Scan for the cell matching the given text and deliver its (x, y) coordinate at center. 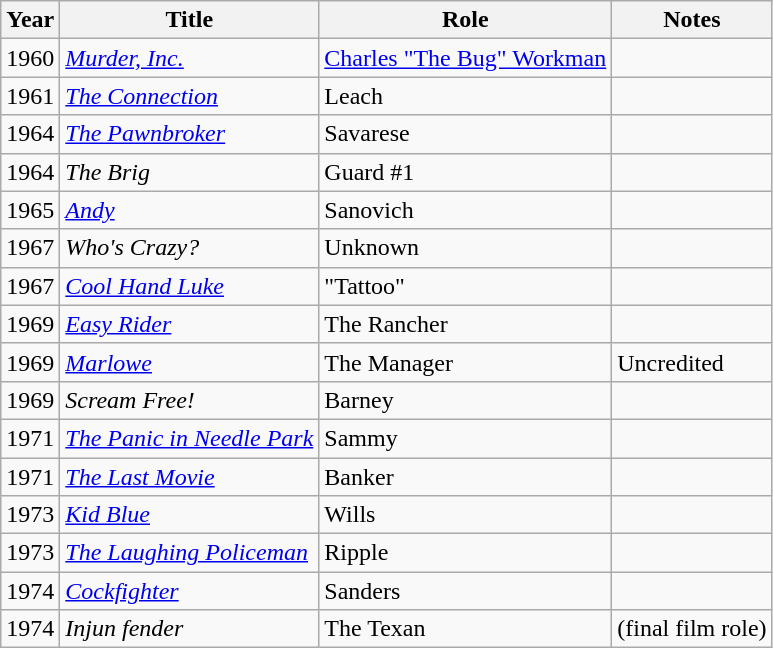
Cockfighter (190, 591)
The Last Movie (190, 477)
Injun fender (190, 629)
The Panic in Needle Park (190, 438)
Unknown (466, 248)
Scream Free! (190, 400)
Murder, Inc. (190, 58)
Uncredited (692, 362)
Easy Rider (190, 324)
Sanovich (466, 210)
Sammy (466, 438)
Charles "The Bug" Workman (466, 58)
The Pawnbroker (190, 134)
Sanders (466, 591)
(final film role) (692, 629)
Barney (466, 400)
Savarese (466, 134)
Banker (466, 477)
1965 (30, 210)
Notes (692, 20)
The Connection (190, 96)
The Laughing Policeman (190, 553)
1961 (30, 96)
"Tattoo" (466, 286)
Kid Blue (190, 515)
The Manager (466, 362)
Ripple (466, 553)
Who's Crazy? (190, 248)
Role (466, 20)
The Brig (190, 172)
1960 (30, 58)
Guard #1 (466, 172)
Andy (190, 210)
Title (190, 20)
Cool Hand Luke (190, 286)
Wills (466, 515)
The Texan (466, 629)
The Rancher (466, 324)
Leach (466, 96)
Year (30, 20)
Marlowe (190, 362)
